Return the (X, Y) coordinate for the center point of the cell that contains the specified text.  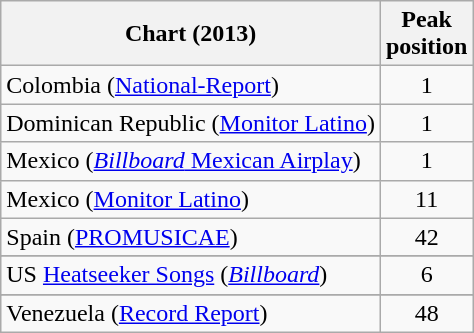
42 (426, 237)
Colombia (National-Report) (191, 85)
US Heatseeker Songs (Billboard) (191, 275)
Chart (2013) (191, 34)
6 (426, 275)
Peakposition (426, 34)
Dominican Republic (Monitor Latino) (191, 123)
Venezuela (Record Report) (191, 313)
Spain (PROMUSICAE) (191, 237)
11 (426, 199)
Mexico (Monitor Latino) (191, 199)
48 (426, 313)
Mexico (Billboard Mexican Airplay) (191, 161)
